Capture the cell that displays the provided text and extract its (x, y) central coordinate. 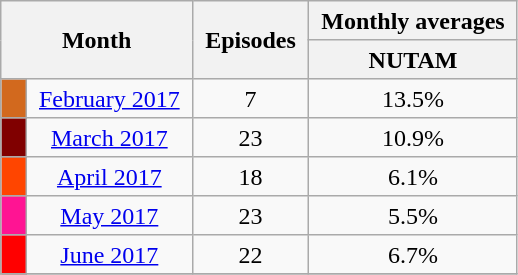
13.5% (414, 98)
February 2017 (109, 98)
May 2017 (109, 216)
June 2017 (109, 254)
7 (250, 98)
6.1% (414, 176)
5.5% (414, 216)
NUTAM (414, 60)
Monthly averages (414, 20)
Episodes (250, 40)
18 (250, 176)
6.7% (414, 254)
Month (97, 40)
22 (250, 254)
April 2017 (109, 176)
March 2017 (109, 138)
10.9% (414, 138)
